Provide the (X, Y) coordinate of the cell's center where the given text is located.  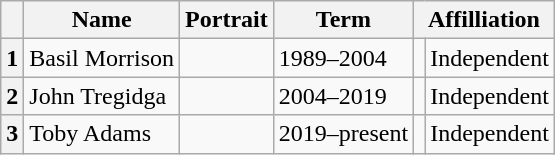
2004–2019 (343, 96)
Portrait (227, 20)
1989–2004 (343, 58)
Basil Morrison (102, 58)
Affilliation (484, 20)
Name (102, 20)
John Tregidga (102, 96)
2 (12, 96)
2019–present (343, 134)
1 (12, 58)
Toby Adams (102, 134)
3 (12, 134)
Term (343, 20)
